Detect which cell encompasses the target text, then output its [X, Y] center coordinate. 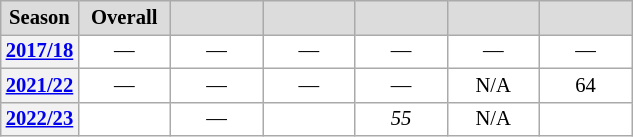
Season [40, 17]
2021/22 [40, 85]
Overall [124, 17]
55 [401, 119]
64 [585, 85]
2022/23 [40, 119]
2017/18 [40, 51]
